Extract the [X, Y] coordinate from the center of the cell holding the provided text.  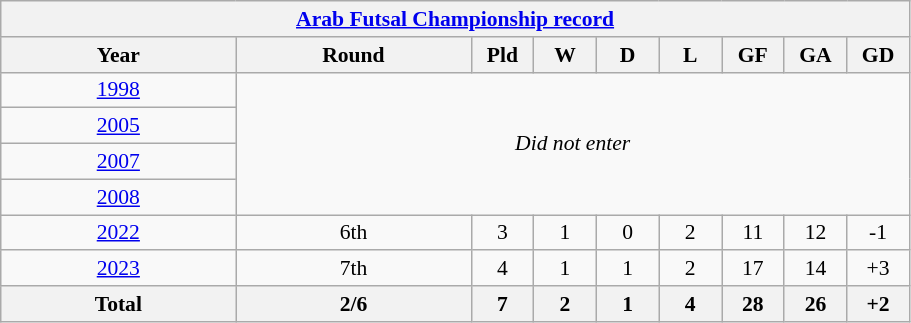
Arab Futsal Championship record [456, 19]
-1 [878, 233]
Round [354, 55]
+2 [878, 304]
7 [502, 304]
GD [878, 55]
12 [816, 233]
2008 [118, 197]
2023 [118, 269]
2022 [118, 233]
26 [816, 304]
Total [118, 304]
1998 [118, 90]
2007 [118, 162]
7th [354, 269]
D [628, 55]
L [690, 55]
3 [502, 233]
Did not enter [573, 143]
2/6 [354, 304]
2005 [118, 126]
+3 [878, 269]
11 [754, 233]
28 [754, 304]
6th [354, 233]
17 [754, 269]
GF [754, 55]
GA [816, 55]
0 [628, 233]
Pld [502, 55]
Year [118, 55]
14 [816, 269]
W [566, 55]
